Identify which cell holds the provided text, then report its [X, Y] central coordinate. 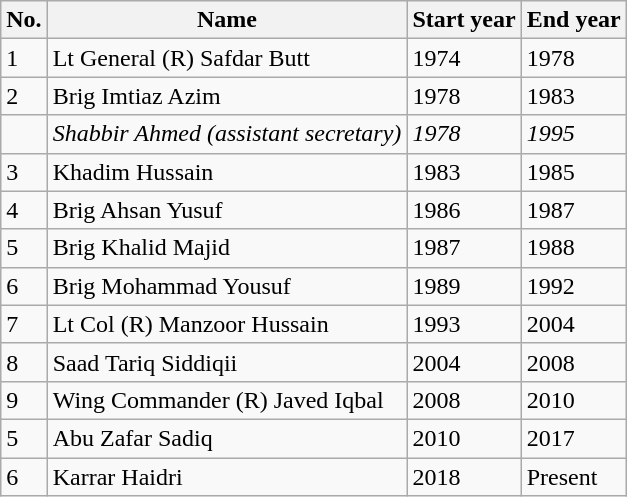
Wing Commander (R) Javed Iqbal [227, 400]
1992 [574, 286]
Brig Mohammad Yousuf [227, 286]
7 [24, 324]
3 [24, 172]
1986 [464, 210]
1989 [464, 286]
No. [24, 20]
Lt Col (R) Manzoor Hussain [227, 324]
8 [24, 362]
Name [227, 20]
2 [24, 96]
Brig Khalid Majid [227, 248]
4 [24, 210]
2018 [464, 477]
Lt General (R) Safdar Butt [227, 58]
Abu Zafar Sadiq [227, 438]
Brig Imtiaz Azim [227, 96]
Brig Ahsan Yusuf [227, 210]
1985 [574, 172]
1995 [574, 134]
Saad Tariq Siddiqii [227, 362]
1974 [464, 58]
2017 [574, 438]
1988 [574, 248]
9 [24, 400]
1 [24, 58]
Khadim Hussain [227, 172]
1993 [464, 324]
Karrar Haidri [227, 477]
Start year [464, 20]
End year [574, 20]
Shabbir Ahmed (assistant secretary) [227, 134]
Present [574, 477]
